From the cell containing the given text, extract its center point as [X, Y] coordinate. 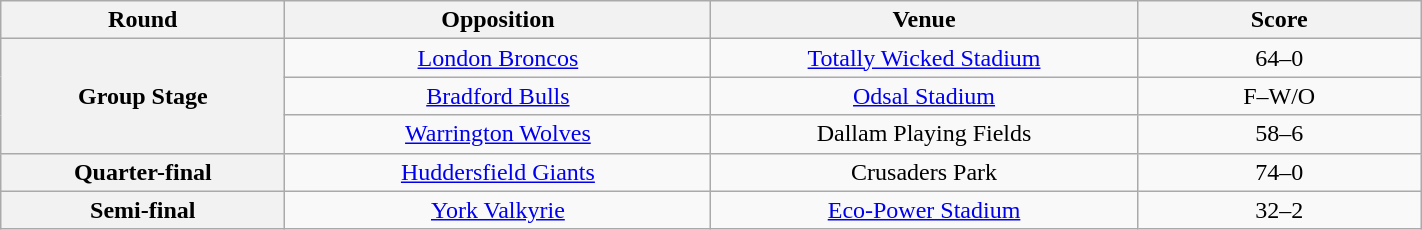
Quarter-final [143, 172]
Round [143, 20]
Huddersfield Giants [498, 172]
Warrington Wolves [498, 134]
Eco-Power Stadium [924, 210]
58–6 [1279, 134]
Odsal Stadium [924, 96]
Score [1279, 20]
London Broncos [498, 58]
York Valkyrie [498, 210]
Totally Wicked Stadium [924, 58]
Bradford Bulls [498, 96]
Crusaders Park [924, 172]
74–0 [1279, 172]
Dallam Playing Fields [924, 134]
Venue [924, 20]
Group Stage [143, 96]
32–2 [1279, 210]
Semi-final [143, 210]
Opposition [498, 20]
F–W/O [1279, 96]
64–0 [1279, 58]
